Find where the given text appears and provide that cell's center as (X, Y) coordinate. 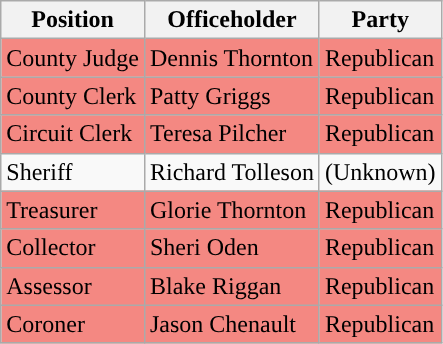
Collector (73, 248)
Treasurer (73, 210)
Assessor (73, 286)
Teresa Pilcher (232, 134)
Circuit Clerk (73, 134)
Jason Chenault (232, 324)
Glorie Thornton (232, 210)
Party (380, 20)
Sheri Oden (232, 248)
County Judge (73, 58)
Richard Tolleson (232, 172)
Sheriff (73, 172)
Dennis Thornton (232, 58)
County Clerk (73, 96)
Position (73, 20)
Blake Riggan (232, 286)
(Unknown) (380, 172)
Officeholder (232, 20)
Coroner (73, 324)
Patty Griggs (232, 96)
